Detect which cell encompasses the target text, then output its [X, Y] center coordinate. 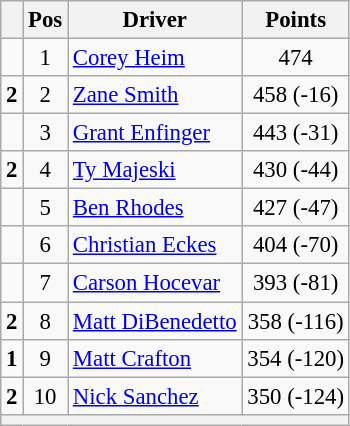
Ty Majeski [155, 170]
Carson Hocevar [155, 283]
6 [46, 245]
Driver [155, 20]
8 [46, 321]
474 [296, 58]
458 (-16) [296, 95]
9 [46, 358]
Pos [46, 20]
Points [296, 20]
354 (-120) [296, 358]
443 (-31) [296, 133]
Matt DiBenedetto [155, 321]
393 (-81) [296, 283]
7 [46, 283]
404 (-70) [296, 245]
Christian Eckes [155, 245]
5 [46, 208]
10 [46, 396]
427 (-47) [296, 208]
Zane Smith [155, 95]
4 [46, 170]
Matt Crafton [155, 358]
350 (-124) [296, 396]
Corey Heim [155, 58]
Nick Sanchez [155, 396]
Ben Rhodes [155, 208]
3 [46, 133]
430 (-44) [296, 170]
Grant Enfinger [155, 133]
358 (-116) [296, 321]
